Scan for the cell matching the given text and deliver its (X, Y) coordinate at center. 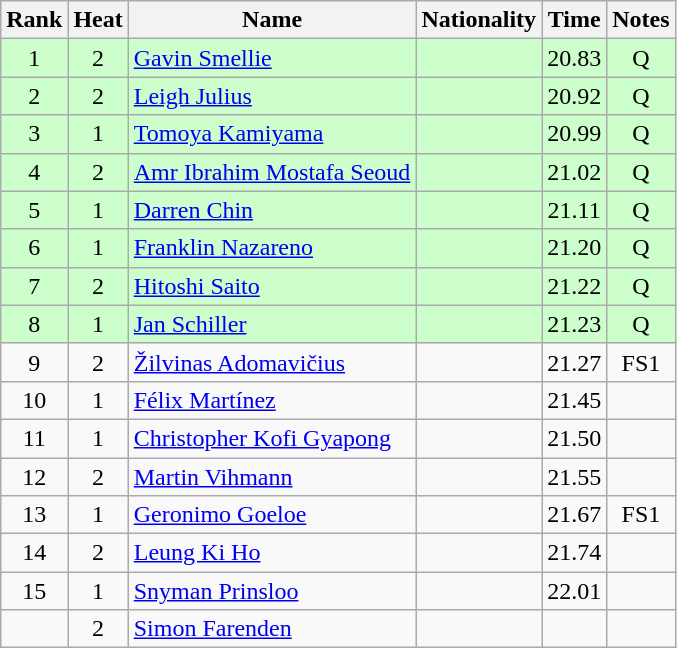
Heat (98, 20)
Martin Vihmann (272, 477)
21.45 (574, 400)
Leung Ki Ho (272, 553)
Time (574, 20)
21.74 (574, 553)
5 (34, 210)
15 (34, 591)
3 (34, 134)
20.92 (574, 96)
22.01 (574, 591)
Christopher Kofi Gyapong (272, 438)
Notes (641, 20)
14 (34, 553)
Snyman Prinsloo (272, 591)
21.27 (574, 362)
Hitoshi Saito (272, 286)
21.67 (574, 515)
Name (272, 20)
21.02 (574, 172)
21.11 (574, 210)
Félix Martínez (272, 400)
Tomoya Kamiyama (272, 134)
21.50 (574, 438)
11 (34, 438)
21.20 (574, 248)
Rank (34, 20)
Simon Farenden (272, 629)
Nationality (479, 20)
Leigh Julius (272, 96)
Žilvinas Adomavičius (272, 362)
Gavin Smellie (272, 58)
9 (34, 362)
13 (34, 515)
12 (34, 477)
6 (34, 248)
Darren Chin (272, 210)
8 (34, 324)
21.55 (574, 477)
7 (34, 286)
Amr Ibrahim Mostafa Seoud (272, 172)
21.23 (574, 324)
21.22 (574, 286)
4 (34, 172)
Geronimo Goeloe (272, 515)
20.83 (574, 58)
10 (34, 400)
Franklin Nazareno (272, 248)
20.99 (574, 134)
Jan Schiller (272, 324)
